For the text-containing cell, return its midpoint in (X, Y) coordinate format. 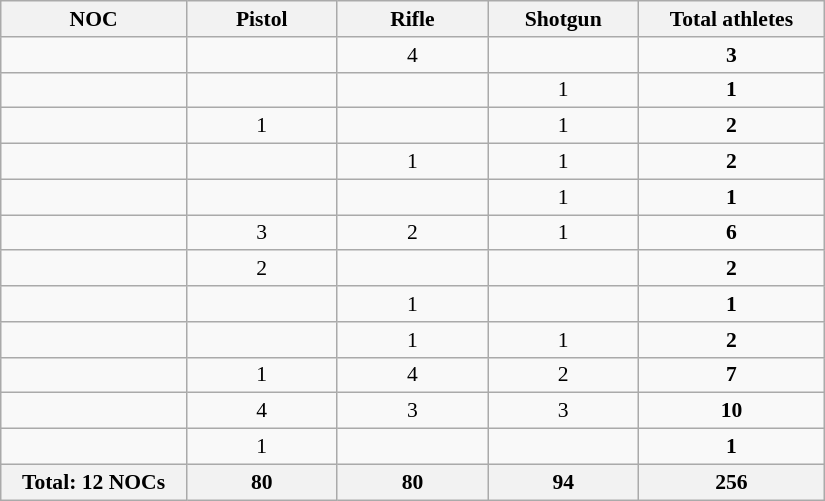
6 (732, 233)
Rifle (412, 19)
Pistol (262, 19)
94 (564, 482)
Shotgun (564, 19)
256 (732, 482)
Total: 12 NOCs (94, 482)
NOC (94, 19)
7 (732, 375)
10 (732, 411)
Total athletes (732, 19)
